Find where the given text appears and provide that cell's center as (X, Y) coordinate. 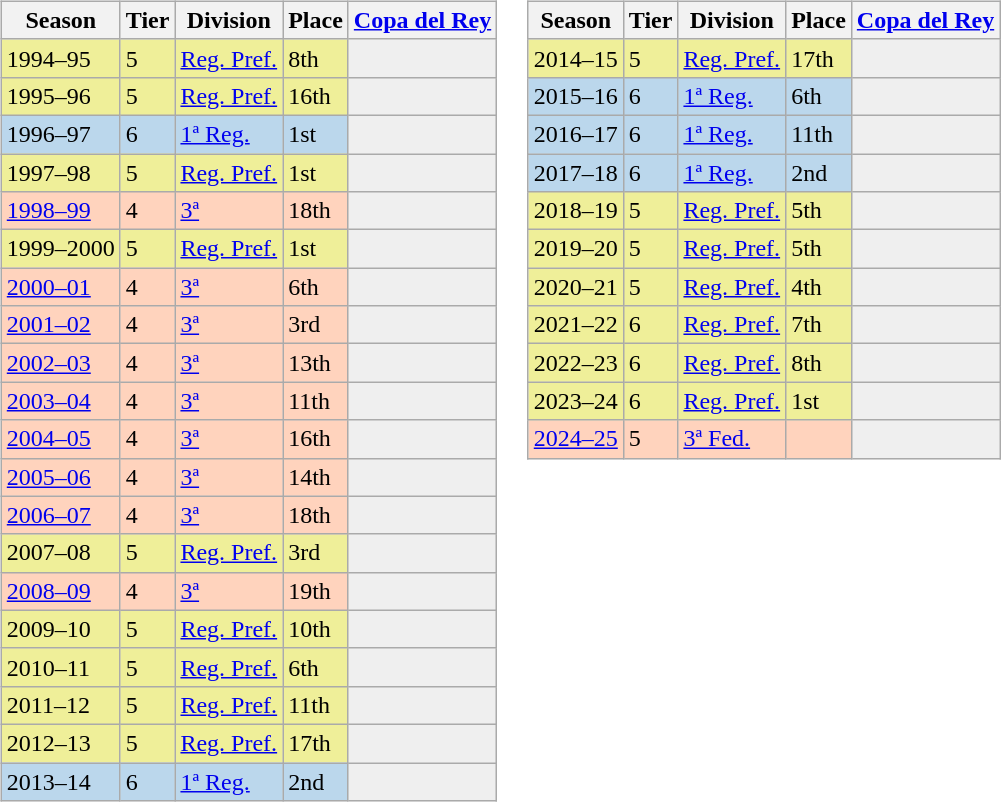
2020–21 (576, 287)
2000–01 (60, 287)
2016–17 (576, 134)
10th (316, 629)
2018–19 (576, 211)
1996–97 (60, 134)
2022–23 (576, 363)
2014–15 (576, 58)
2012–13 (60, 743)
2021–22 (576, 325)
2010–11 (60, 667)
2009–10 (60, 629)
2005–06 (60, 477)
1995–96 (60, 96)
2004–05 (60, 439)
2019–20 (576, 249)
2001–02 (60, 325)
2007–08 (60, 553)
2003–04 (60, 401)
2002–03 (60, 363)
2006–07 (60, 515)
1999–2000 (60, 249)
2013–14 (60, 781)
1997–98 (60, 173)
2015–16 (576, 96)
19th (316, 591)
1998–99 (60, 211)
4th (819, 287)
7th (819, 325)
14th (316, 477)
2023–24 (576, 401)
1994–95 (60, 58)
2017–18 (576, 173)
2011–12 (60, 705)
2024–25 (576, 439)
3ª Fed. (732, 439)
13th (316, 363)
2008–09 (60, 591)
